Scan for the cell matching the given text and deliver its [x, y] coordinate at center. 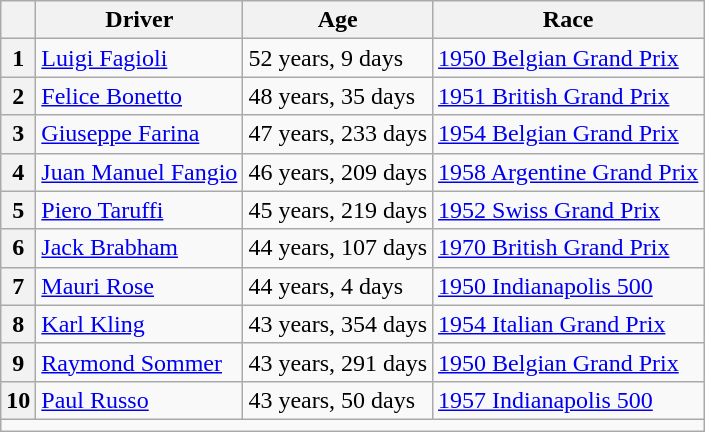
43 years, 291 days [338, 362]
5 [18, 210]
1958 Argentine Grand Prix [568, 172]
Piero Taruffi [140, 210]
44 years, 107 days [338, 248]
44 years, 4 days [338, 286]
3 [18, 134]
1970 British Grand Prix [568, 248]
Age [338, 20]
8 [18, 324]
43 years, 354 days [338, 324]
7 [18, 286]
1951 British Grand Prix [568, 96]
1954 Italian Grand Prix [568, 324]
Race [568, 20]
52 years, 9 days [338, 58]
Paul Russo [140, 400]
46 years, 209 days [338, 172]
Raymond Sommer [140, 362]
Luigi Fagioli [140, 58]
Felice Bonetto [140, 96]
1952 Swiss Grand Prix [568, 210]
9 [18, 362]
Driver [140, 20]
48 years, 35 days [338, 96]
10 [18, 400]
45 years, 219 days [338, 210]
1957 Indianapolis 500 [568, 400]
1 [18, 58]
Jack Brabham [140, 248]
2 [18, 96]
Karl Kling [140, 324]
Giuseppe Farina [140, 134]
4 [18, 172]
1950 Indianapolis 500 [568, 286]
6 [18, 248]
Mauri Rose [140, 286]
47 years, 233 days [338, 134]
43 years, 50 days [338, 400]
Juan Manuel Fangio [140, 172]
1954 Belgian Grand Prix [568, 134]
